Locate the cell with the specified text and output its (x, y) center coordinate. 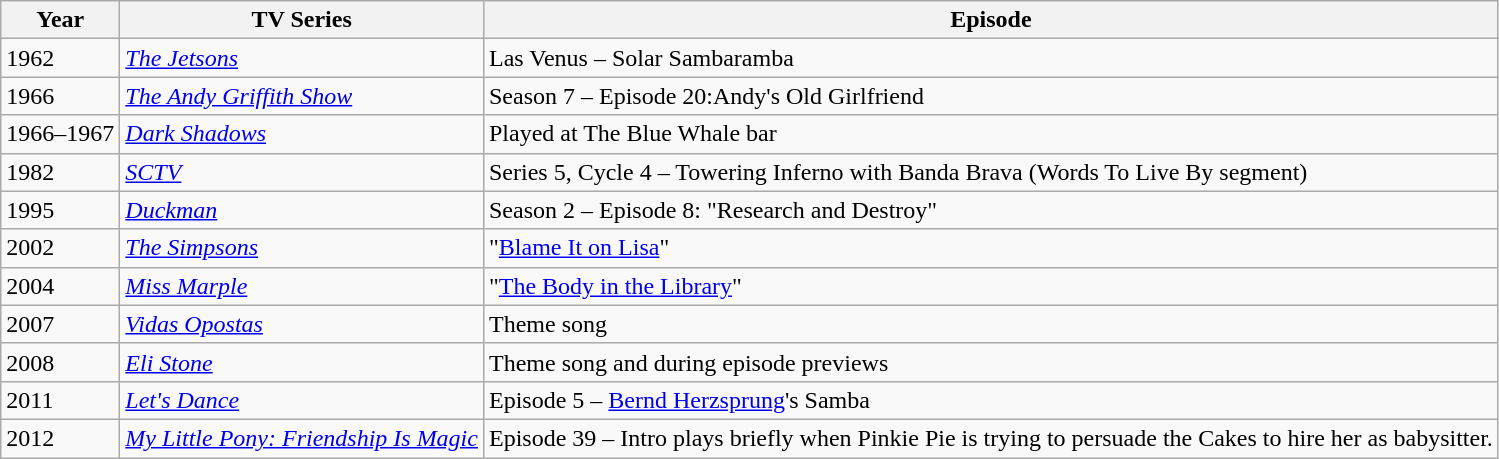
The Andy Griffith Show (302, 96)
Series 5, Cycle 4 – Towering Inferno with Banda Brava (Words To Live By segment) (990, 172)
Year (60, 20)
TV Series (302, 20)
2012 (60, 438)
"The Body in the Library" (990, 286)
2008 (60, 362)
Season 2 – Episode 8: "Research and Destroy" (990, 210)
My Little Pony: Friendship Is Magic (302, 438)
Miss Marple (302, 286)
Las Venus – Solar Sambaramba (990, 58)
Vidas Opostas (302, 324)
Episode (990, 20)
1962 (60, 58)
2011 (60, 400)
The Jetsons (302, 58)
1966 (60, 96)
Season 7 – Episode 20:Andy's Old Girlfriend (990, 96)
Episode 39 – Intro plays briefly when Pinkie Pie is trying to persuade the Cakes to hire her as babysitter. (990, 438)
Duckman (302, 210)
Let's Dance (302, 400)
1966–1967 (60, 134)
Dark Shadows (302, 134)
Theme song (990, 324)
2007 (60, 324)
The Simpsons (302, 248)
Eli Stone (302, 362)
2004 (60, 286)
2002 (60, 248)
1995 (60, 210)
1982 (60, 172)
Episode 5 – Bernd Herzsprung's Samba (990, 400)
SCTV (302, 172)
Played at The Blue Whale bar (990, 134)
Theme song and during episode previews (990, 362)
"Blame It on Lisa" (990, 248)
